Search for the cell housing the specified text and yield its [x, y] center coordinate. 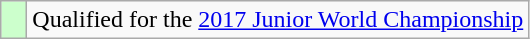
Qualified for the 2017 Junior World Championship [278, 20]
